Return the [X, Y] coordinate for the center point of the cell that contains the specified text.  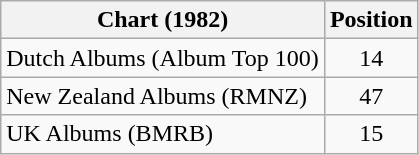
Chart (1982) [163, 20]
47 [371, 96]
14 [371, 58]
UK Albums (BMRB) [163, 134]
15 [371, 134]
Position [371, 20]
Dutch Albums (Album Top 100) [163, 58]
New Zealand Albums (RMNZ) [163, 96]
